Pinpoint the cell where the given text exists, returning its [X, Y] midpoint coordinate. 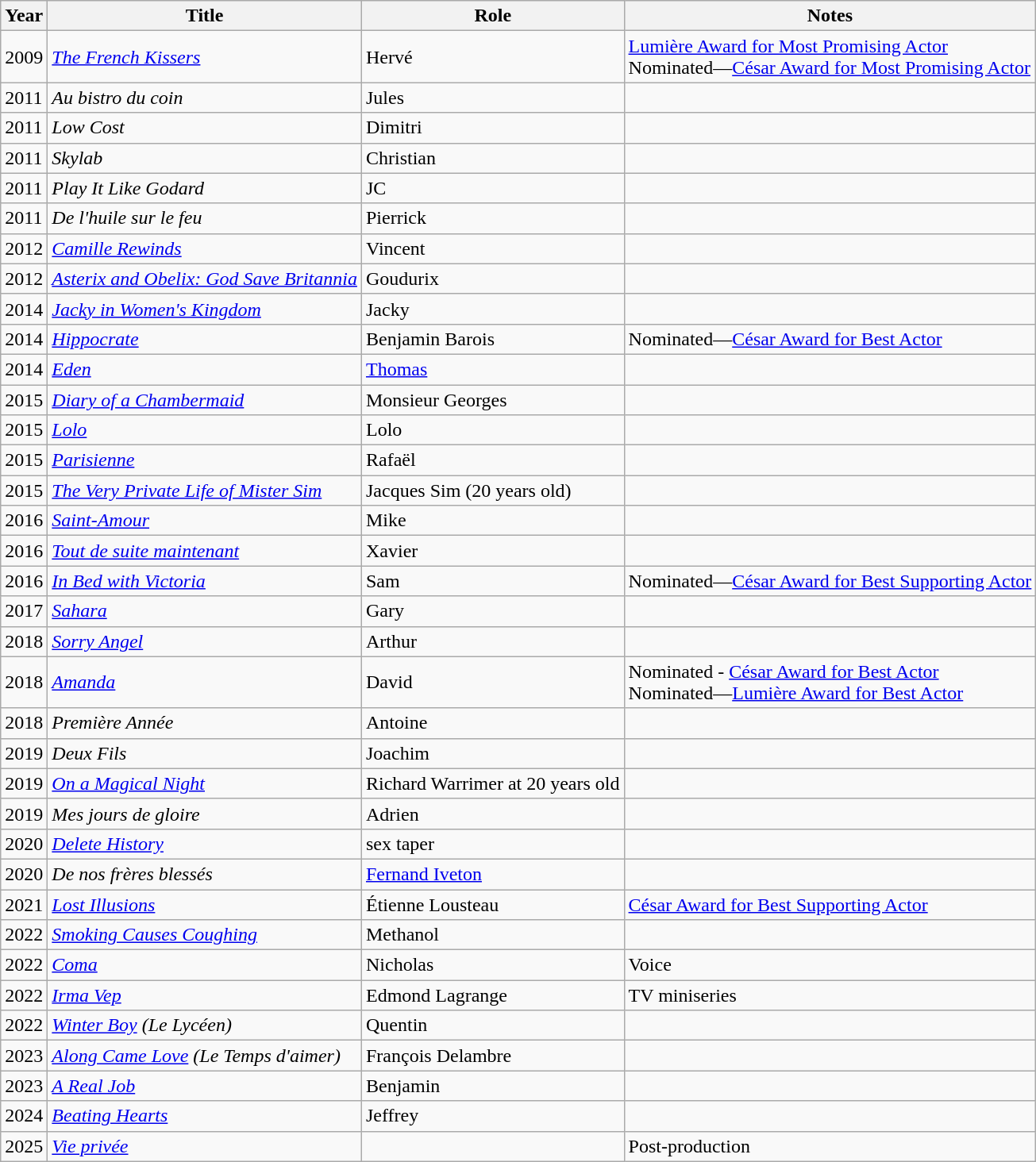
Hervé [492, 57]
Voice [830, 965]
Sorry Angel [205, 641]
In Bed with Victoria [205, 581]
De l'huile sur le feu [205, 218]
Hippocrate [205, 339]
Pierrick [492, 218]
Methanol [492, 935]
Au bistro du coin [205, 98]
Deux Fils [205, 753]
Eden [205, 369]
Gary [492, 611]
Joachim [492, 753]
Rafaël [492, 460]
The Very Private Life of Mister Sim [205, 491]
Lost Illusions [205, 904]
Skylab [205, 158]
Nominated—César Award for Best Actor [830, 339]
Quentin [492, 1025]
Delete History [205, 844]
Nicholas [492, 965]
Coma [205, 965]
Xavier [492, 551]
Saint-Amour [205, 521]
Asterix and Obelix: God Save Britannia [205, 279]
Fernand Iveton [492, 874]
Title [205, 16]
Dimitri [492, 128]
Tout de suite maintenant [205, 551]
Camille Rewinds [205, 248]
Jeffrey [492, 1116]
Role [492, 16]
Winter Boy (Le Lycéen) [205, 1025]
Irma Vep [205, 995]
Étienne Lousteau [492, 904]
Jacques Sim (20 years old) [492, 491]
Mes jours de gloire [205, 814]
Amanda [205, 683]
Vincent [492, 248]
Edmond Lagrange [492, 995]
Play It Like Godard [205, 188]
A Real Job [205, 1086]
2009 [24, 57]
Monsieur Georges [492, 399]
Goudurix [492, 279]
Christian [492, 158]
Nominated—César Award for Best Supporting Actor [830, 581]
sex taper [492, 844]
Along Came Love (Le Temps d'aimer) [205, 1056]
On a Magical Night [205, 783]
Benjamin [492, 1086]
2017 [24, 611]
César Award for Best Supporting Actor [830, 904]
François Delambre [492, 1056]
Arthur [492, 641]
De nos frères blessés [205, 874]
Post-production [830, 1146]
Diary of a Chambermaid [205, 399]
Parisienne [205, 460]
TV miniseries [830, 995]
The French Kissers [205, 57]
2021 [24, 904]
David [492, 683]
Smoking Causes Coughing [205, 935]
2024 [24, 1116]
Jules [492, 98]
Adrien [492, 814]
Beating Hearts [205, 1116]
JC [492, 188]
2025 [24, 1146]
Low Cost [205, 128]
Jacky [492, 309]
Lumière Award for Most Promising ActorNominated—César Award for Most Promising Actor [830, 57]
Year [24, 16]
Sam [492, 581]
Thomas [492, 369]
Benjamin Barois [492, 339]
Mike [492, 521]
Jacky in Women's Kingdom [205, 309]
Vie privée [205, 1146]
Notes [830, 16]
Sahara [205, 611]
Richard Warrimer at 20 years old [492, 783]
Antoine [492, 723]
Première Année [205, 723]
Nominated - César Award for Best ActorNominated—Lumière Award for Best Actor [830, 683]
